Extract the [X, Y] coordinate from the center of the cell holding the provided text.  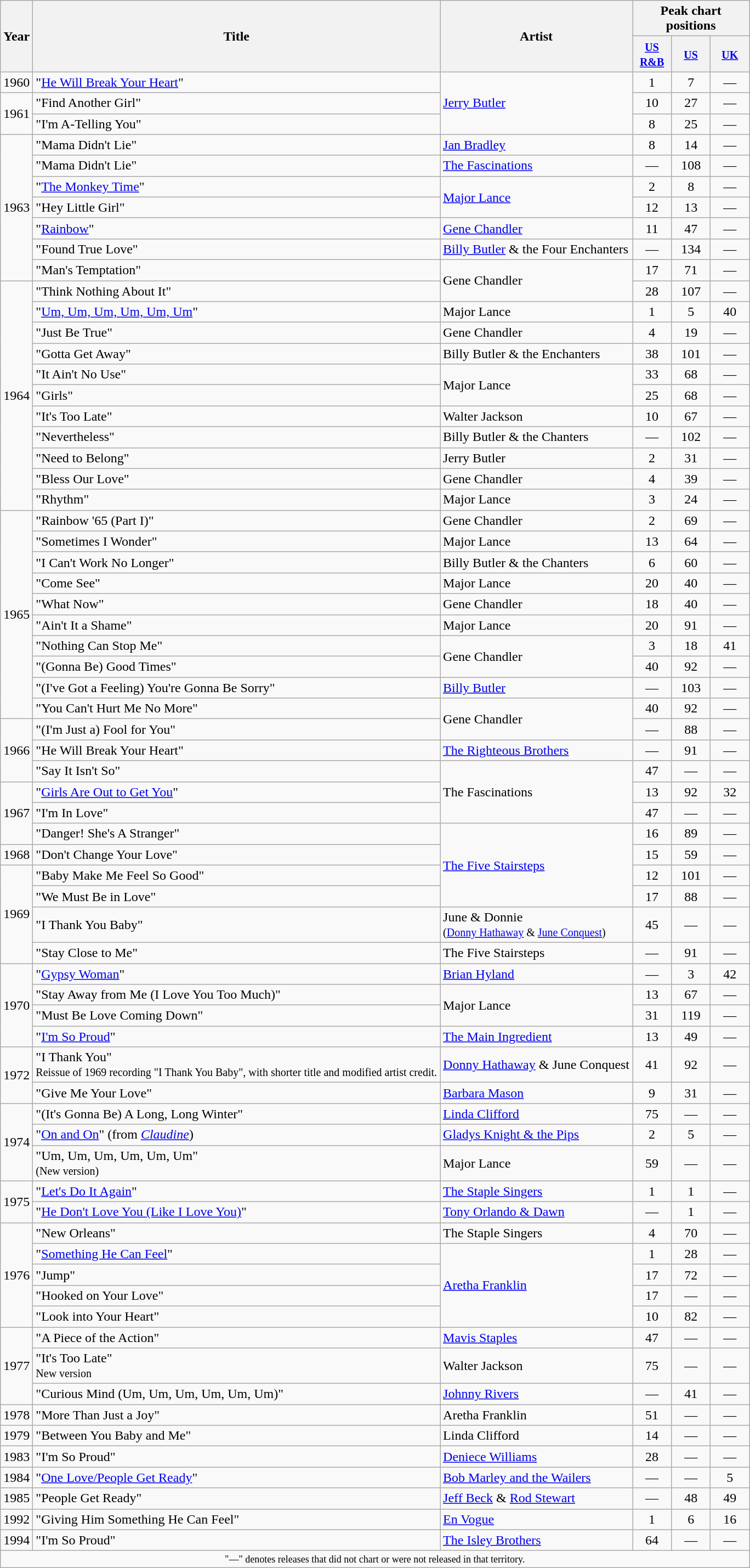
103 [691, 688]
1969 [16, 914]
15 [652, 854]
1984 [16, 1478]
UK [730, 54]
51 [652, 1415]
Barbara Mason [536, 1093]
1963 [16, 207]
"Give Me Your Love" [237, 1093]
"Stay Away from Me (I Love You Too Much)" [237, 995]
"—" denotes releases that did not chart or were not released in that territory. [375, 1559]
"A Piece of the Action" [237, 1338]
The Isley Brothers [536, 1540]
Title [237, 36]
"Ain't It a Shame" [237, 625]
1992 [16, 1519]
Mavis Staples [536, 1338]
48 [691, 1498]
"I Thank You Baby" [237, 925]
"Girls" [237, 395]
60 [691, 562]
Deniece Williams [536, 1457]
1994 [16, 1540]
"Need to Belong" [237, 458]
"It Ain't No Use" [237, 375]
11 [652, 228]
"Um, Um, Um, Um, Um, Um" (New version) [237, 1163]
1961 [16, 114]
7 [691, 82]
108 [691, 166]
"More Than Just a Joy" [237, 1415]
"(It's Gonna Be) A Long, Long Winter" [237, 1114]
"Something He Can Feel" [237, 1254]
1967 [16, 813]
27 [691, 103]
1975 [16, 1202]
Tony Orlando & Dawn [536, 1212]
"Come See" [237, 583]
"It's Too Late" New version [237, 1366]
"What Now" [237, 604]
"One Love/People Get Ready" [237, 1478]
71 [691, 270]
42 [730, 973]
"People Get Ready" [237, 1498]
The Main Ingredient [536, 1037]
102 [691, 437]
"It's Too Late" [237, 416]
"I'm A-Telling You" [237, 124]
"Curious Mind (Um, Um, Um, Um, Um, Um)" [237, 1394]
June & Donnie (Donny Hathaway & June Conquest) [536, 925]
"Found True Love" [237, 249]
Billy Butler & the Four Enchanters [536, 249]
"Baby Make Me Feel So Good" [237, 875]
"(I'm Just a) Fool for You" [237, 729]
"Gotta Get Away" [237, 354]
"Rainbow '65 (Part I)" [237, 520]
The Righteous Brothers [536, 750]
"Say It Isn't So" [237, 771]
"Rhythm" [237, 500]
"Think Nothing About It" [237, 291]
"The Monkey Time" [237, 186]
32 [730, 792]
"Don't Change Your Love" [237, 854]
"Giving Him Something He Can Feel" [237, 1519]
"(I've Got a Feeling) You're Gonna Be Sorry" [237, 688]
Jeff Beck & Rod Stewart [536, 1498]
89 [691, 834]
69 [691, 520]
Billy Butler [536, 688]
1960 [16, 82]
US R&B [652, 54]
1964 [16, 396]
1976 [16, 1275]
1972 [16, 1075]
"On and On" (from Claudine) [237, 1135]
"I'm In Love" [237, 813]
"Nothing Can Stop Me" [237, 646]
38 [652, 354]
Billy Butler & the Enchanters [536, 354]
"Hey Little Girl" [237, 207]
"Sometimes I Wonder" [237, 541]
Johnny Rivers [536, 1394]
"Um, Um, Um, Um, Um, Um" [237, 312]
39 [691, 479]
"Look into Your Heart" [237, 1316]
"Girls Are Out to Get You" [237, 792]
1966 [16, 750]
1974 [16, 1142]
82 [691, 1316]
1965 [16, 614]
"Bless Our Love" [237, 479]
"I Thank You"Reissue of 1969 recording "I Thank You Baby", with shorter title and modified artist credit. [237, 1065]
"New Orleans" [237, 1233]
"Just Be True" [237, 333]
"Man's Temptation" [237, 270]
"Must Be Love Coming Down" [237, 1016]
72 [691, 1275]
"Jump" [237, 1275]
33 [652, 375]
"Stay Close to Me" [237, 953]
45 [652, 925]
Brian Hyland [536, 973]
Peak chart positions [691, 19]
70 [691, 1233]
1985 [16, 1498]
"Rainbow" [237, 228]
107 [691, 291]
En Vogue [536, 1519]
"(Gonna Be) Good Times" [237, 667]
"Gypsy Woman" [237, 973]
1983 [16, 1457]
9 [652, 1093]
Bob Marley and the Wailers [536, 1478]
Donny Hathaway & June Conquest [536, 1065]
"Find Another Girl" [237, 103]
"Between You Baby and Me" [237, 1436]
"Nevertheless" [237, 437]
"You Can't Hurt Me No More" [237, 709]
119 [691, 1016]
Year [16, 36]
19 [691, 333]
24 [691, 500]
1968 [16, 854]
"Danger! She's A Stranger" [237, 834]
1970 [16, 1005]
134 [691, 249]
1979 [16, 1436]
US [691, 54]
Gladys Knight & the Pips [536, 1135]
Artist [536, 36]
Jan Bradley [536, 145]
1977 [16, 1366]
1978 [16, 1415]
"I Can't Work No Longer" [237, 562]
"Let's Do It Again" [237, 1191]
"We Must Be in Love" [237, 896]
"He Don't Love You (Like I Love You)" [237, 1212]
"Hooked on Your Love" [237, 1295]
